Scan for the cell matching the given text and deliver its (x, y) coordinate at center. 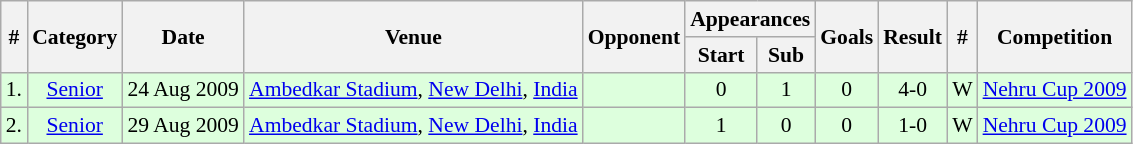
1. (14, 90)
Sub (786, 55)
29 Aug 2009 (183, 126)
Date (183, 36)
2. (14, 126)
Appearances (750, 19)
Start (721, 55)
Competition (1055, 36)
1-0 (912, 126)
Goals (846, 36)
Result (912, 36)
Opponent (634, 36)
4-0 (912, 90)
Venue (414, 36)
24 Aug 2009 (183, 90)
Category (74, 36)
